Return [x, y] of the center of cell containing provided text 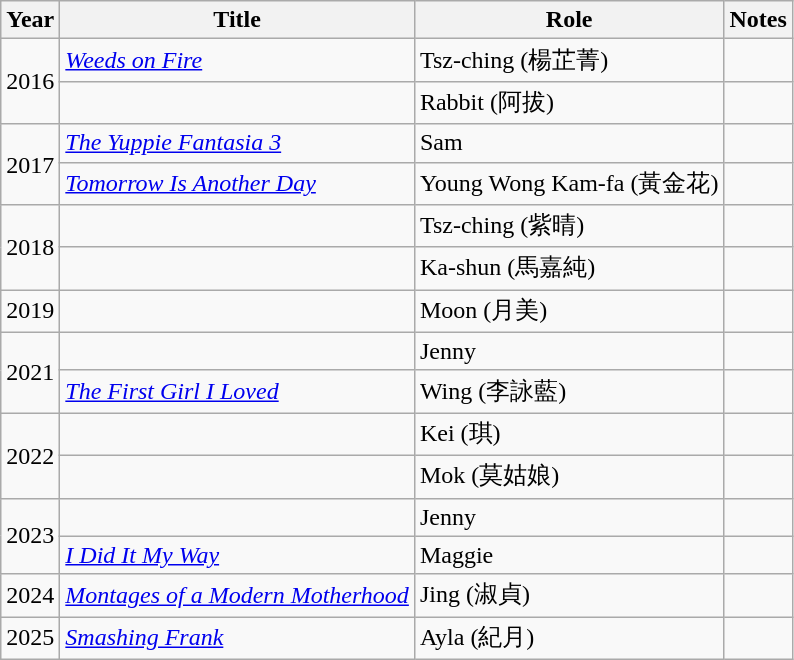
Weeds on Fire [238, 60]
Jing (淑貞) [569, 596]
Sam [569, 143]
Tsz-ching (楊芷菁) [569, 60]
2022 [30, 456]
The First Girl I Loved [238, 392]
Tomorrow Is Another Day [238, 184]
Year [30, 20]
2017 [30, 164]
Role [569, 20]
Moon (月美) [569, 312]
Mok (莫姑娘) [569, 476]
2024 [30, 596]
Tsz-ching (紫晴) [569, 226]
2025 [30, 638]
Rabbit (阿拔) [569, 102]
2021 [30, 372]
Young Wong Kam-fa (黃金花) [569, 184]
Wing (李詠藍) [569, 392]
I Did It My Way [238, 555]
Smashing Frank [238, 638]
2018 [30, 248]
2023 [30, 536]
The Yuppie Fantasia 3 [238, 143]
Kei (琪) [569, 434]
Ka-shun (馬嘉純) [569, 268]
Maggie [569, 555]
Ayla (紀月) [569, 638]
Title [238, 20]
Montages of a Modern Motherhood [238, 596]
2019 [30, 312]
Notes [758, 20]
2016 [30, 82]
